Search for the cell housing the specified text and yield its (X, Y) center coordinate. 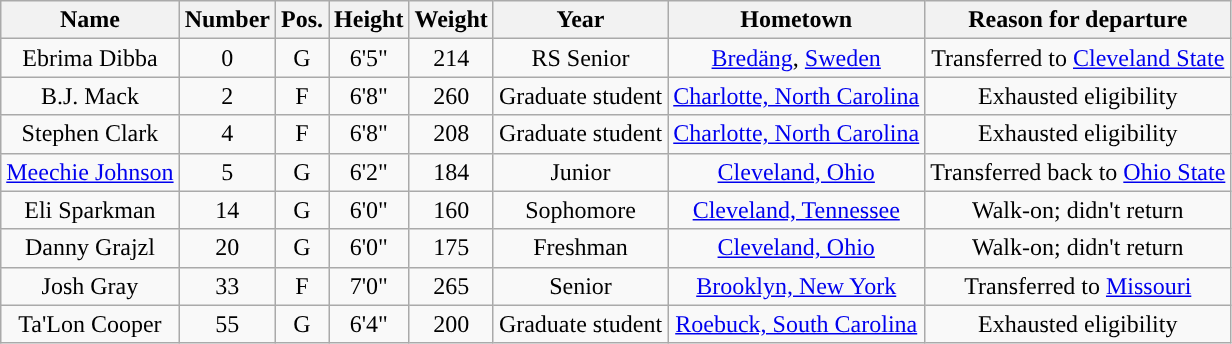
Stephen Clark (90, 134)
Transferred to Missouri (1078, 286)
214 (451, 58)
Danny Grajzl (90, 248)
Eli Sparkman (90, 210)
4 (227, 134)
2 (227, 96)
260 (451, 96)
Ta'Lon Cooper (90, 324)
200 (451, 324)
14 (227, 210)
Name (90, 20)
6'4" (369, 324)
265 (451, 286)
Number (227, 20)
Pos. (302, 20)
Year (580, 20)
Senior (580, 286)
5 (227, 172)
B.J. Mack (90, 96)
Height (369, 20)
Josh Gray (90, 286)
Brooklyn, New York (796, 286)
175 (451, 248)
Bredäng, Sweden (796, 58)
55 (227, 324)
0 (227, 58)
7'0" (369, 286)
RS Senior (580, 58)
Sophomore (580, 210)
Cleveland, Tennessee (796, 210)
Reason for departure (1078, 20)
Roebuck, South Carolina (796, 324)
6'5" (369, 58)
20 (227, 248)
160 (451, 210)
Transferred to Cleveland State (1078, 58)
208 (451, 134)
33 (227, 286)
Transferred back to Ohio State (1078, 172)
Freshman (580, 248)
Ebrima Dibba (90, 58)
Junior (580, 172)
6'2" (369, 172)
Hometown (796, 20)
184 (451, 172)
Meechie Johnson (90, 172)
Weight (451, 20)
